Extract the (x, y) coordinate from the center of the cell holding the provided text.  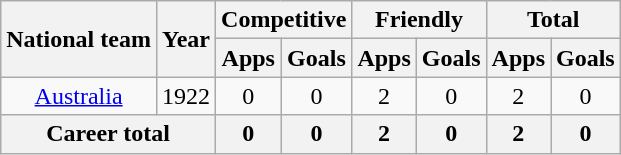
Friendly (419, 20)
Career total (108, 134)
Australia (79, 96)
Total (553, 20)
1922 (186, 96)
Competitive (284, 20)
National team (79, 39)
Year (186, 39)
